Capture the cell that displays the provided text and extract its [X, Y] central coordinate. 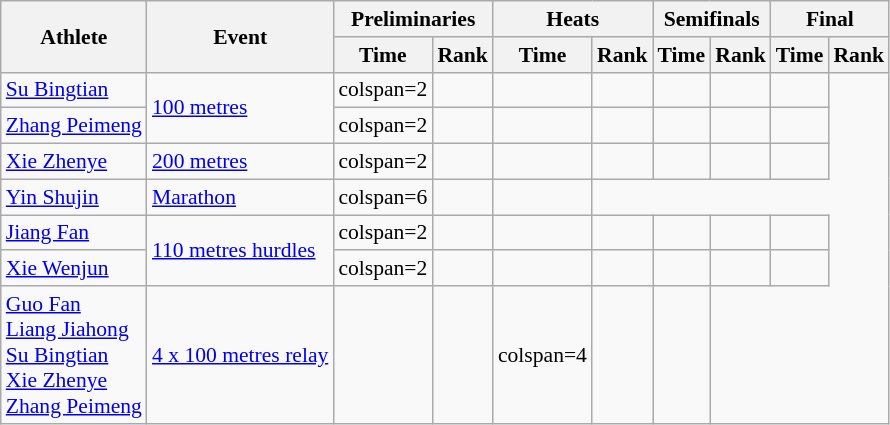
200 metres [240, 162]
Su Bingtian [74, 90]
100 metres [240, 108]
colspan=4 [542, 355]
Xie Zhenye [74, 162]
110 metres hurdles [240, 250]
Yin Shujin [74, 197]
Jiang Fan [74, 233]
Final [830, 19]
Zhang Peimeng [74, 126]
Xie Wenjun [74, 269]
Preliminaries [413, 19]
Event [240, 36]
Guo FanLiang JiahongSu BingtianXie ZhenyeZhang Peimeng [74, 355]
4 x 100 metres relay [240, 355]
Marathon [240, 197]
Semifinals [712, 19]
Athlete [74, 36]
colspan=6 [382, 197]
Heats [573, 19]
